Find where the given text appears and provide that cell's center as [x, y] coordinate. 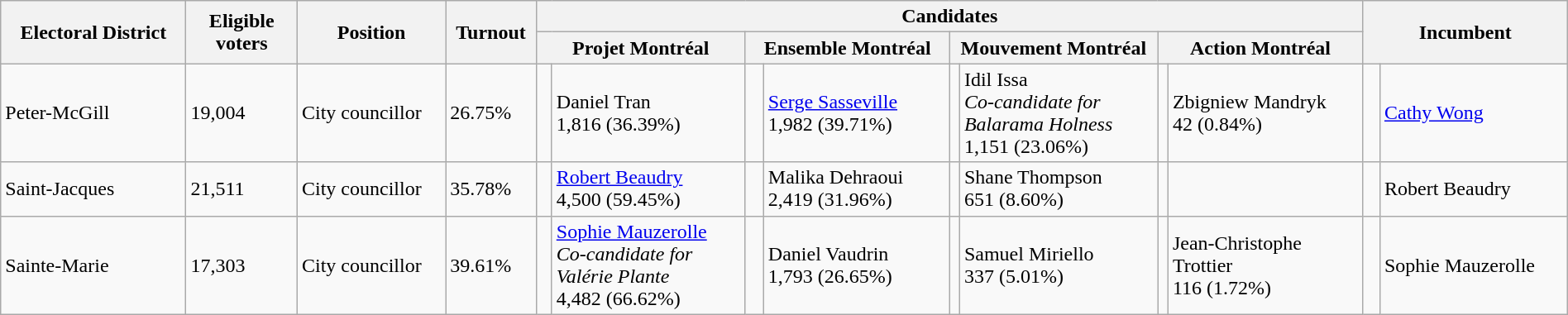
Saint-Jacques [93, 189]
Electoral District [93, 32]
Ensemble Montréal [847, 48]
Robert Beaudry 4,500 (59.45%) [648, 189]
35.78% [491, 189]
Serge Sasseville 1,982 (39.71%) [857, 112]
Candidates [949, 17]
17,303 [241, 265]
Malika Dehraoui 2,419 (31.96%) [857, 189]
Action Montréal [1260, 48]
39.61% [491, 265]
Sophie Mauzerolle [1474, 265]
Shane Thompson 651 (8.60%) [1059, 189]
Eligible voters [241, 32]
Jean-Christophe Trottier 116 (1.72%) [1265, 265]
Position [370, 32]
Peter-McGill [93, 112]
Projet Montréal [640, 48]
Zbigniew Mandryk 42 (0.84%) [1265, 112]
26.75% [491, 112]
21,511 [241, 189]
Daniel Vaudrin 1,793 (26.65%) [857, 265]
Sophie MauzerolleCo-candidate for Valérie Plante 4,482 (66.62%) [648, 265]
19,004 [241, 112]
Cathy Wong [1474, 112]
Mouvement Montréal [1054, 48]
Daniel Tran 1,816 (36.39%) [648, 112]
Incumbent [1465, 32]
Idil IssaCo-candidate for Balarama Holness 1,151 (23.06%) [1059, 112]
Robert Beaudry [1474, 189]
Turnout [491, 32]
Samuel Miriello 337 (5.01%) [1059, 265]
Sainte-Marie [93, 265]
